Capture the cell that displays the provided text and extract its (x, y) central coordinate. 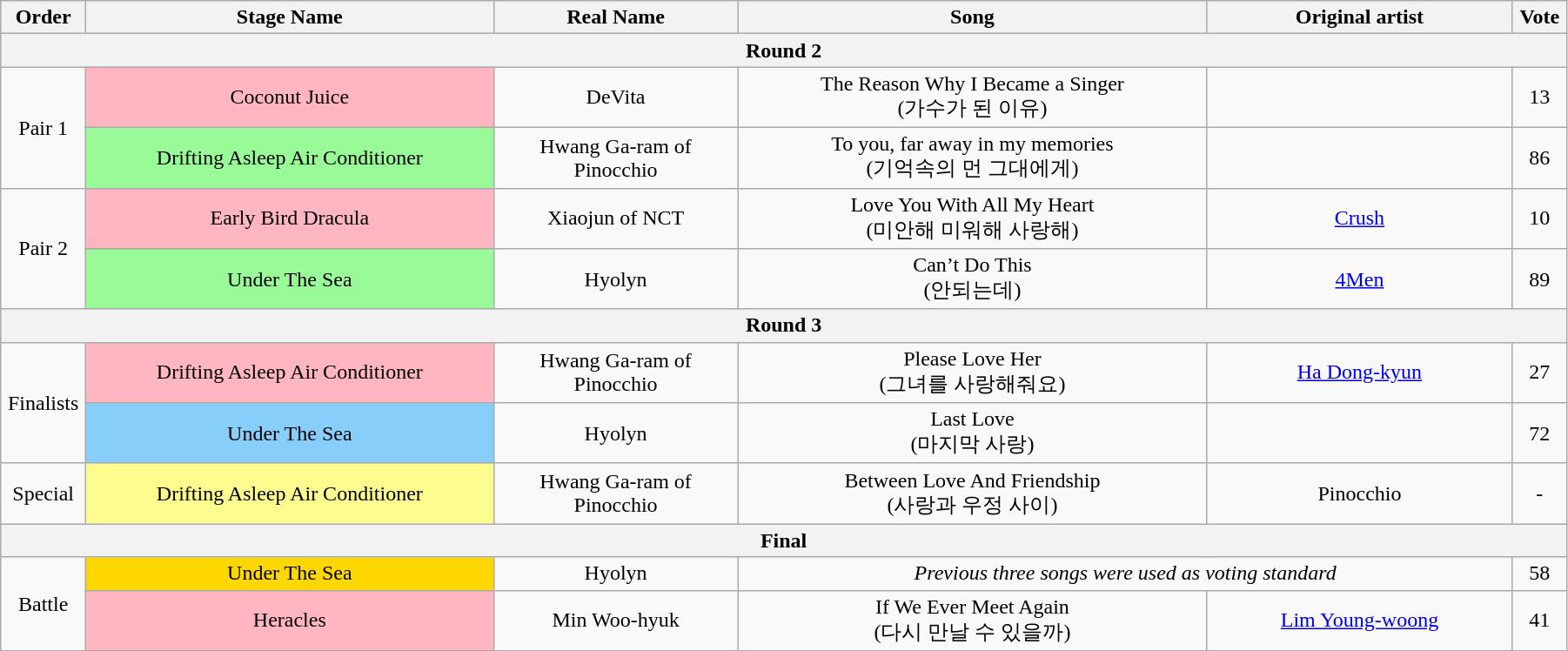
Last Love(마지막 사랑) (973, 433)
Round 3 (784, 325)
Love You With All My Heart(미안해 미워해 사랑해) (973, 218)
- (1539, 493)
Pair 1 (44, 127)
Early Bird Dracula (290, 218)
Ha Dong-kyun (1359, 372)
Min Woo-hyuk (616, 621)
Please Love Her(그녀를 사랑해줘요) (973, 372)
89 (1539, 279)
Vote (1539, 17)
41 (1539, 621)
27 (1539, 372)
72 (1539, 433)
Real Name (616, 17)
Finalists (44, 402)
Pinocchio (1359, 493)
Heracles (290, 621)
Order (44, 17)
86 (1539, 158)
Between Love And Friendship(사랑과 우정 사이) (973, 493)
13 (1539, 97)
Pair 2 (44, 249)
Special (44, 493)
DeVita (616, 97)
Crush (1359, 218)
The Reason Why I Became a Singer(가수가 된 이유) (973, 97)
If We Ever Meet Again(다시 만날 수 있을까) (973, 621)
Original artist (1359, 17)
Coconut Juice (290, 97)
Stage Name (290, 17)
Battle (44, 604)
Lim Young-woong (1359, 621)
58 (1539, 574)
Xiaojun of NCT (616, 218)
Final (784, 540)
4Men (1359, 279)
10 (1539, 218)
Can’t Do This(안되는데) (973, 279)
Previous three songs were used as voting standard (1125, 574)
Song (973, 17)
To you, far away in my memories(기억속의 먼 그대에게) (973, 158)
Round 2 (784, 50)
